Identify which cell holds the provided text, then report its (X, Y) central coordinate. 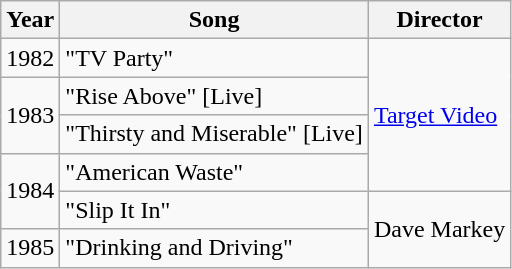
"American Waste" (214, 172)
"Rise Above" [Live] (214, 96)
Song (214, 20)
"TV Party" (214, 58)
Dave Markey (439, 229)
Director (439, 20)
Target Video (439, 115)
1985 (30, 248)
"Slip It In" (214, 210)
"Drinking and Driving" (214, 248)
"Thirsty and Miserable" [Live] (214, 134)
Year (30, 20)
1983 (30, 115)
1984 (30, 191)
1982 (30, 58)
